Identify which cell holds the provided text, then report its (X, Y) central coordinate. 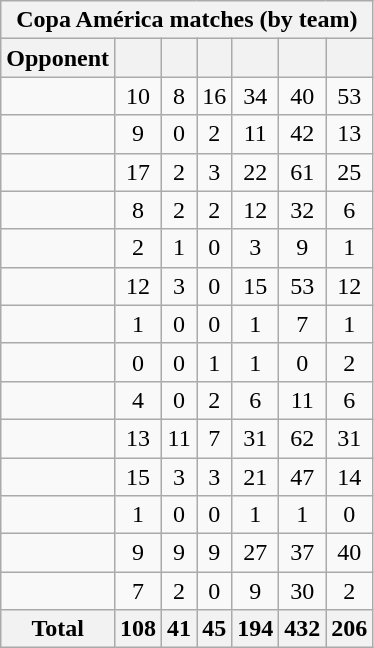
45 (214, 629)
10 (138, 96)
Total (58, 629)
32 (302, 210)
25 (350, 172)
42 (302, 134)
62 (302, 438)
194 (256, 629)
Opponent (58, 58)
34 (256, 96)
37 (302, 553)
27 (256, 553)
21 (256, 477)
206 (350, 629)
Copa América matches (by team) (187, 20)
47 (302, 477)
432 (302, 629)
61 (302, 172)
30 (302, 591)
17 (138, 172)
108 (138, 629)
41 (180, 629)
14 (350, 477)
22 (256, 172)
4 (138, 400)
16 (214, 96)
